Identify which cell holds the provided text, then report its [X, Y] central coordinate. 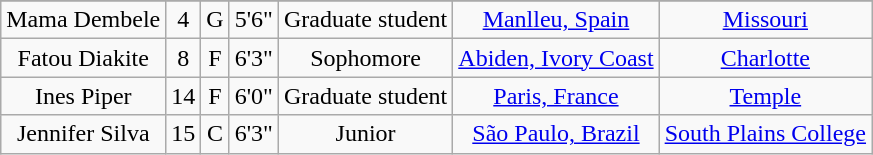
Fatou Diakite [84, 58]
Missouri [765, 20]
C [215, 134]
5'6" [254, 20]
4 [184, 20]
Paris, France [556, 96]
14 [184, 96]
Jennifer Silva [84, 134]
G [215, 20]
Sophomore [365, 58]
Abiden, Ivory Coast [556, 58]
South Plains College [765, 134]
Temple [765, 96]
Charlotte [765, 58]
Ines Piper [84, 96]
15 [184, 134]
8 [184, 58]
São Paulo, Brazil [556, 134]
Manlleu, Spain [556, 20]
Mama Dembele [84, 20]
Junior [365, 134]
6'0" [254, 96]
